Scan for the cell matching the given text and deliver its [X, Y] coordinate at center. 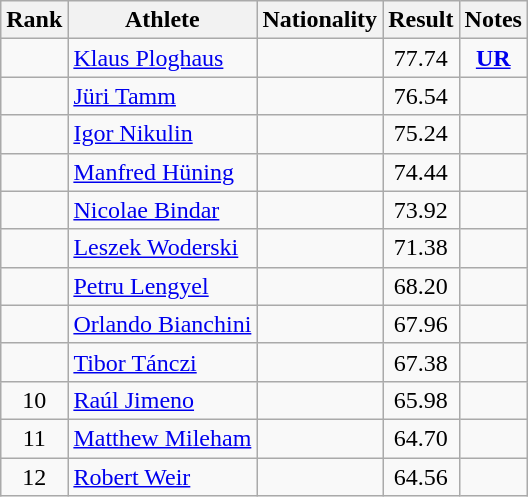
11 [34, 438]
Matthew Mileham [162, 438]
77.74 [421, 58]
Orlando Bianchini [162, 324]
UR [493, 58]
10 [34, 400]
71.38 [421, 248]
68.20 [421, 286]
12 [34, 477]
Klaus Ploghaus [162, 58]
Leszek Woderski [162, 248]
Manfred Hüning [162, 172]
Raúl Jimeno [162, 400]
Athlete [162, 20]
74.44 [421, 172]
Robert Weir [162, 477]
Nationality [320, 20]
64.70 [421, 438]
67.96 [421, 324]
Result [421, 20]
64.56 [421, 477]
65.98 [421, 400]
Nicolae Bindar [162, 210]
Petru Lengyel [162, 286]
Notes [493, 20]
73.92 [421, 210]
67.38 [421, 362]
Rank [34, 20]
Jüri Tamm [162, 96]
76.54 [421, 96]
75.24 [421, 134]
Igor Nikulin [162, 134]
Tibor Tánczi [162, 362]
